Detect which cell encompasses the target text, then output its (x, y) center coordinate. 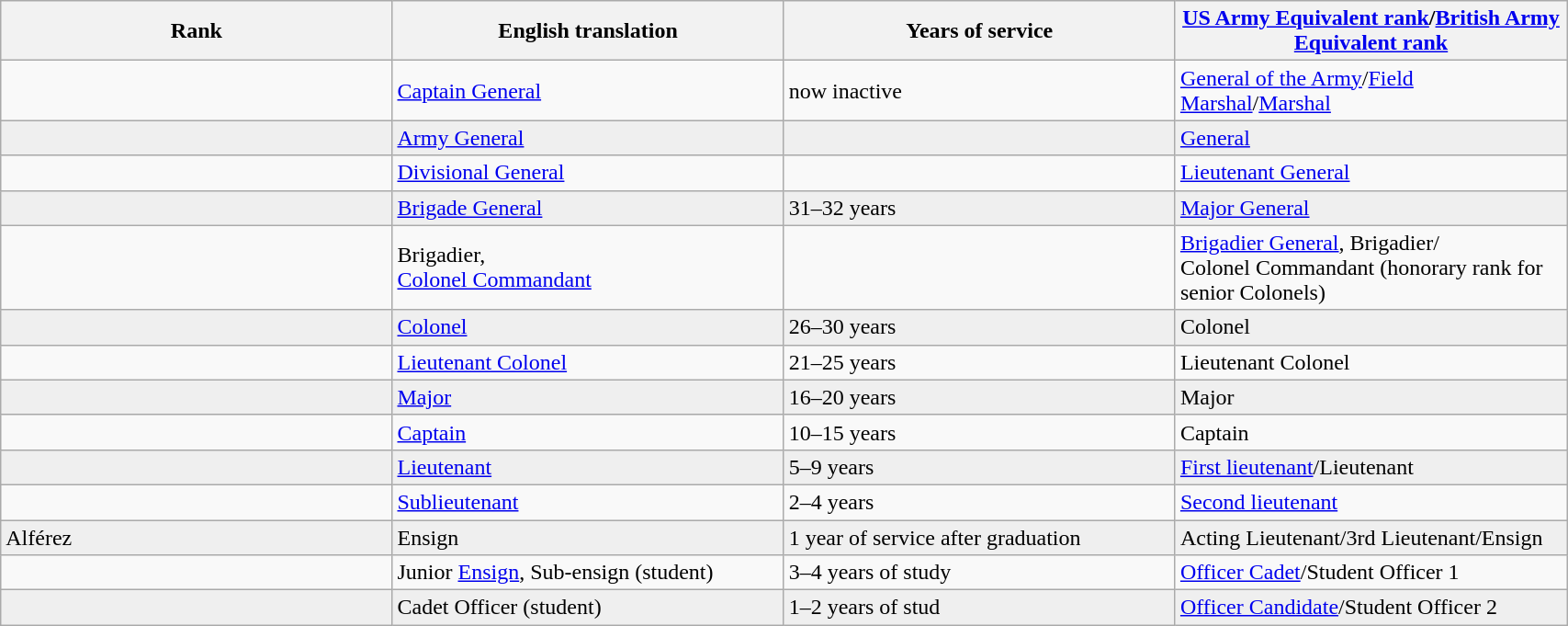
First lieutenant/Lieutenant (1371, 467)
2–4 years (979, 502)
5–9 years (979, 467)
Brigade General (588, 208)
26–30 years (979, 327)
General (1371, 138)
Second lieutenant (1371, 502)
Captain General (588, 90)
Divisional General (588, 173)
US Army Equivalent rank/British Army Equivalent rank (1371, 31)
3–4 years of study (979, 573)
10–15 years (979, 432)
Brigadier General, Brigadier/ Colonel Commandant (honorary rank for senior Colonels) (1371, 267)
Sublieutenant (588, 502)
16–20 years (979, 397)
Years of service (979, 31)
Acting Lieutenant/3rd Lieutenant/Ensign (1371, 538)
Officer Candidate/Student Officer 2 (1371, 608)
1–2 years of stud (979, 608)
General of the Army/Field Marshal/Marshal (1371, 90)
Major General (1371, 208)
English translation (588, 31)
Junior Ensign, Sub-ensign (student) (588, 573)
Ensign (588, 538)
Lieutenant General (1371, 173)
Lieutenant (588, 467)
1 year of service after graduation (979, 538)
Officer Cadet/Student Officer 1 (1371, 573)
Army General (588, 138)
Cadet Officer (student) (588, 608)
Brigadier, Colonel Commandant (588, 267)
31–32 years (979, 208)
Alférez (197, 538)
Rank (197, 31)
now inactive (979, 90)
21–25 years (979, 362)
